Pinpoint the cell where the given text exists, returning its (x, y) midpoint coordinate. 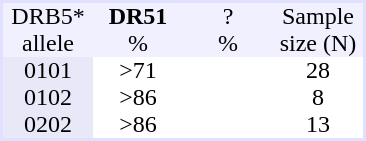
0202 (48, 124)
>71 (138, 70)
allele (48, 44)
0101 (48, 70)
Sample (318, 16)
28 (318, 70)
DRB5* (48, 16)
13 (318, 124)
0102 (48, 98)
8 (318, 98)
DR51 (138, 16)
size (N) (318, 44)
? (228, 16)
